For the text-containing cell, return its midpoint in (X, Y) coordinate format. 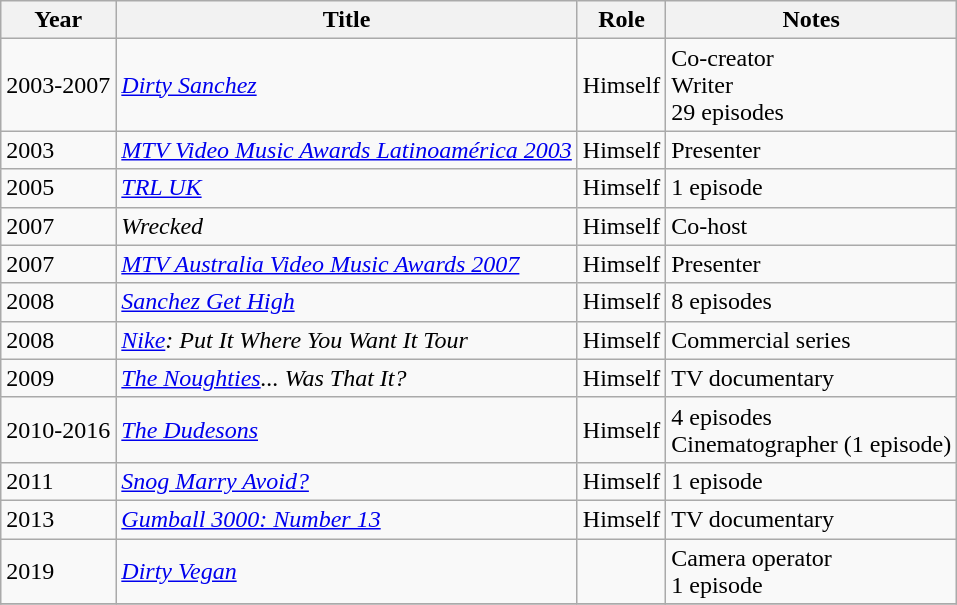
4 episodesCinematographer (1 episode) (812, 430)
2003 (58, 150)
The Dudesons (347, 430)
Dirty Sanchez (347, 85)
Commercial series (812, 340)
TRL UK (347, 188)
Role (621, 20)
Dirty Vegan (347, 570)
Title (347, 20)
2009 (58, 378)
MTV Australia Video Music Awards 2007 (347, 264)
2010-2016 (58, 430)
Snog Marry Avoid? (347, 481)
2019 (58, 570)
Gumball 3000: Number 13 (347, 519)
Wrecked (347, 226)
Co-creatorWriter29 episodes (812, 85)
2005 (58, 188)
Co-host (812, 226)
Nike: Put It Where You Want It Tour (347, 340)
Camera operator1 episode (812, 570)
Year (58, 20)
MTV Video Music Awards Latinoamérica 2003 (347, 150)
Notes (812, 20)
2003-2007 (58, 85)
2011 (58, 481)
Sanchez Get High (347, 302)
8 episodes (812, 302)
The Noughties... Was That It? (347, 378)
2013 (58, 519)
